From the cell containing the given text, extract its center point as (x, y) coordinate. 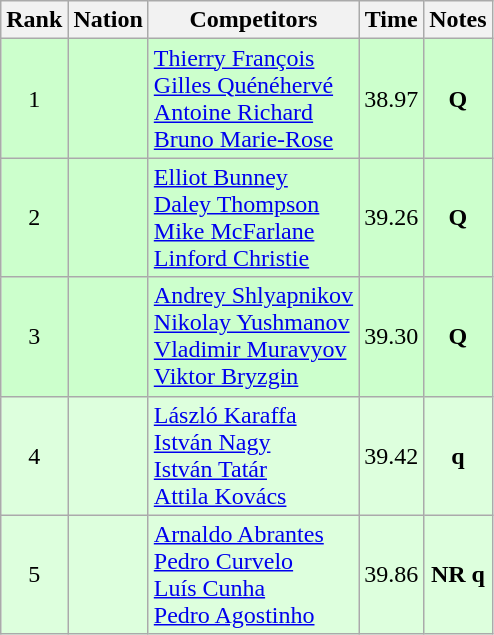
Arnaldo AbrantesPedro CurveloLuís CunhaPedro Agostinho (253, 574)
39.86 (392, 574)
q (458, 456)
Thierry FrançoisGilles QuénéhervéAntoine RichardBruno Marie-Rose (253, 98)
2 (34, 218)
38.97 (392, 98)
NR q (458, 574)
Andrey ShlyapnikovNikolay YushmanovVladimir MuravyovViktor Bryzgin (253, 336)
Time (392, 20)
39.42 (392, 456)
3 (34, 336)
1 (34, 98)
4 (34, 456)
Notes (458, 20)
Elliot BunneyDaley ThompsonMike McFarlaneLinford Christie (253, 218)
Nation (108, 20)
Competitors (253, 20)
39.30 (392, 336)
5 (34, 574)
39.26 (392, 218)
Rank (34, 20)
László KaraffaIstván NagyIstván TatárAttila Kovács (253, 456)
